Return [X, Y] of the center of cell containing provided text 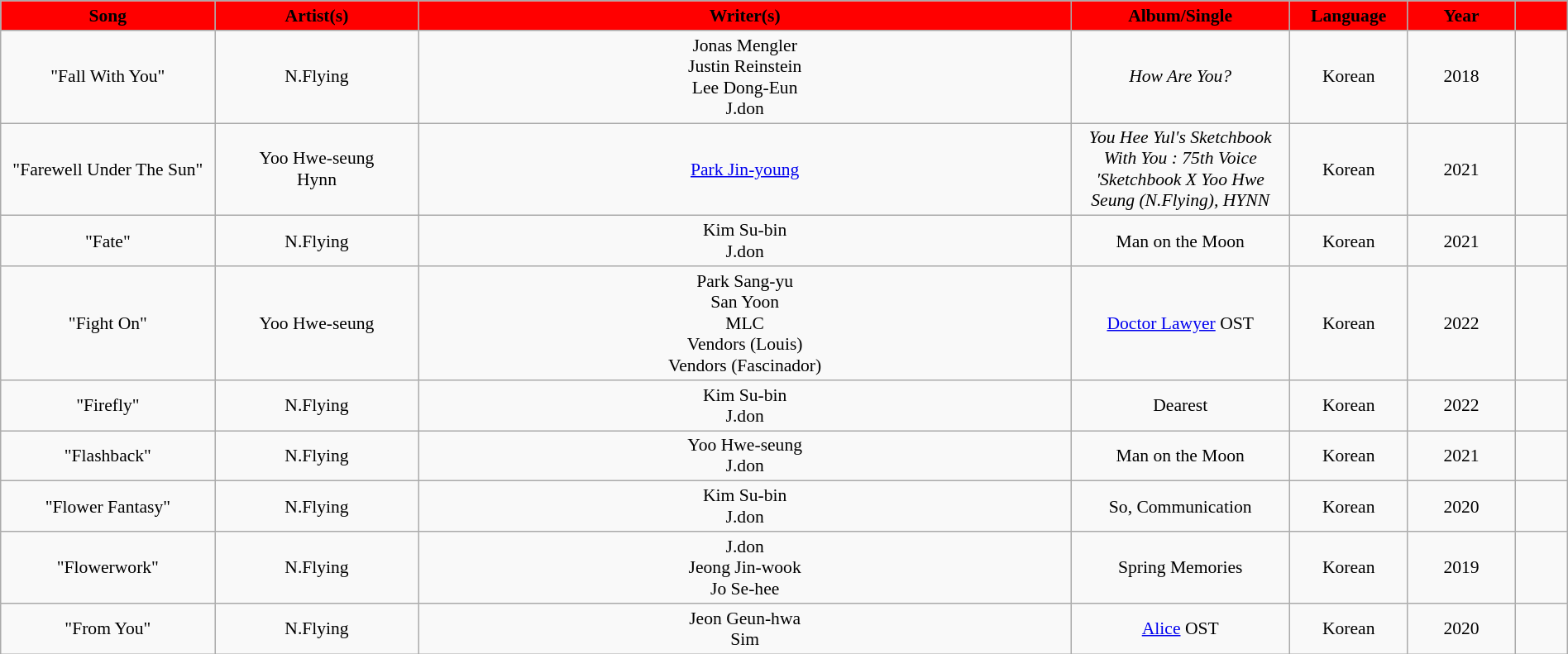
"Flowerwork" [108, 567]
"Fate" [108, 241]
Yoo Hwe-seung [317, 323]
2019 [1460, 567]
Song [108, 16]
You Hee Yul's Sketchbook With You : 75th Voice 'Sketchbook X Yoo Hwe Seung (N.Flying), HYNN [1180, 169]
Alice OST [1180, 628]
Album/Single [1180, 16]
Jeon Geun-hwa Sim [744, 628]
"Flower Fantasy" [108, 506]
Dearest [1180, 405]
"Fight On" [108, 323]
"From You" [108, 628]
So, Communication [1180, 506]
Year [1460, 16]
"Flashback" [108, 455]
"Fall With You" [108, 76]
Yoo Hwe-seung Hynn [317, 169]
Yoo Hwe-seung J.don [744, 455]
2018 [1460, 76]
Park Sang-yu San Yoon MLC Vendors (Louis) Vendors (Fascinador) [744, 323]
J.don Jeong Jin-wook Jo Se-hee [744, 567]
How Are You? [1180, 76]
Artist(s) [317, 16]
Doctor Lawyer OST [1180, 323]
"Firefly" [108, 405]
"Farewell Under The Sun" [108, 169]
Jonas Mengler Justin Reinstein Lee Dong-Eun J.don [744, 76]
Park Jin-young [744, 169]
Language [1348, 16]
Spring Memories [1180, 567]
Writer(s) [744, 16]
